Find where the given text appears and provide that cell's center as [x, y] coordinate. 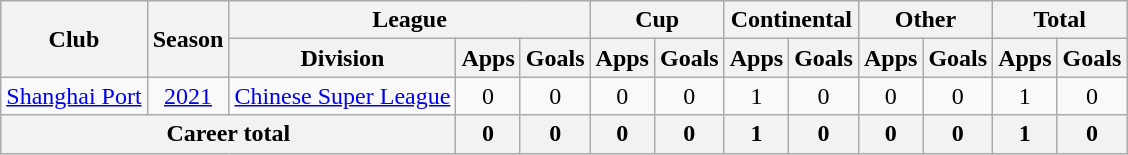
Career total [228, 134]
2021 [188, 96]
Other [925, 20]
Shanghai Port [74, 96]
Division [342, 58]
Continental [791, 20]
League [410, 20]
Chinese Super League [342, 96]
Cup [657, 20]
Season [188, 39]
Club [74, 39]
Total [1060, 20]
